Return the (X, Y) coordinate for the center point of the cell that contains the specified text.  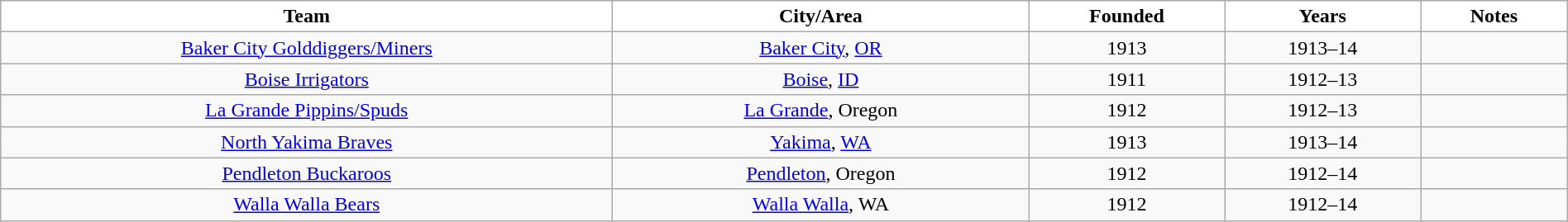
Pendleton Buckaroos (307, 173)
La Grande Pippins/Spuds (307, 111)
Team (307, 17)
North Yakima Braves (307, 142)
Boise Irrigators (307, 79)
Walla Walla Bears (307, 205)
La Grande, Oregon (820, 111)
Notes (1494, 17)
Baker City, OR (820, 48)
Founded (1126, 17)
Baker City Golddiggers/Miners (307, 48)
Pendleton, Oregon (820, 173)
Boise, ID (820, 79)
City/Area (820, 17)
Yakima, WA (820, 142)
1911 (1126, 79)
Walla Walla, WA (820, 205)
Years (1323, 17)
